Provide the (x, y) coordinate of the cell's center where the given text is located.  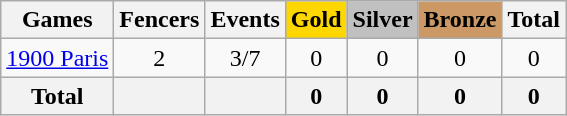
Games (58, 20)
3/7 (245, 58)
Gold (316, 20)
Fencers (160, 20)
Silver (382, 20)
2 (160, 58)
Bronze (460, 20)
Events (245, 20)
1900 Paris (58, 58)
